For the text-containing cell, return its midpoint in (x, y) coordinate format. 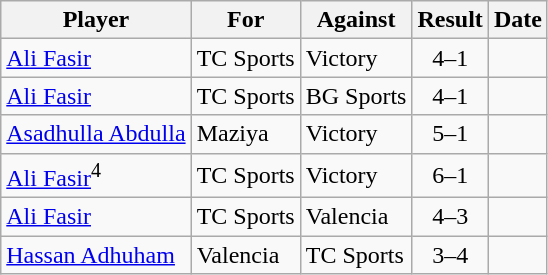
Asadhulla Abdulla (96, 134)
5–1 (450, 134)
Hassan Adhuham (96, 255)
Maziya (246, 134)
4–3 (450, 217)
Ali Fasir4 (96, 176)
Against (356, 20)
For (246, 20)
6–1 (450, 176)
Date (518, 20)
BG Sports (356, 96)
3–4 (450, 255)
Result (450, 20)
Player (96, 20)
